Locate the cell with the specified text and output its [X, Y] center coordinate. 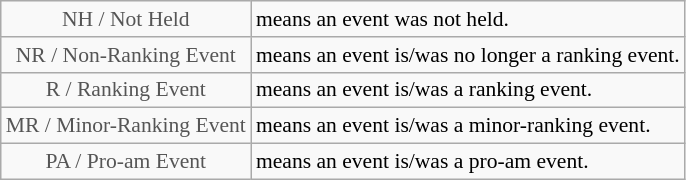
PA / Pro-am Event [126, 162]
means an event was not held. [468, 19]
means an event is/was no longer a ranking event. [468, 55]
means an event is/was a ranking event. [468, 90]
means an event is/was a pro-am event. [468, 162]
means an event is/was a minor-ranking event. [468, 126]
NR / Non-Ranking Event [126, 55]
NH / Not Held [126, 19]
MR / Minor-Ranking Event [126, 126]
R / Ranking Event [126, 90]
